Locate the cell with the specified text and output its [X, Y] center coordinate. 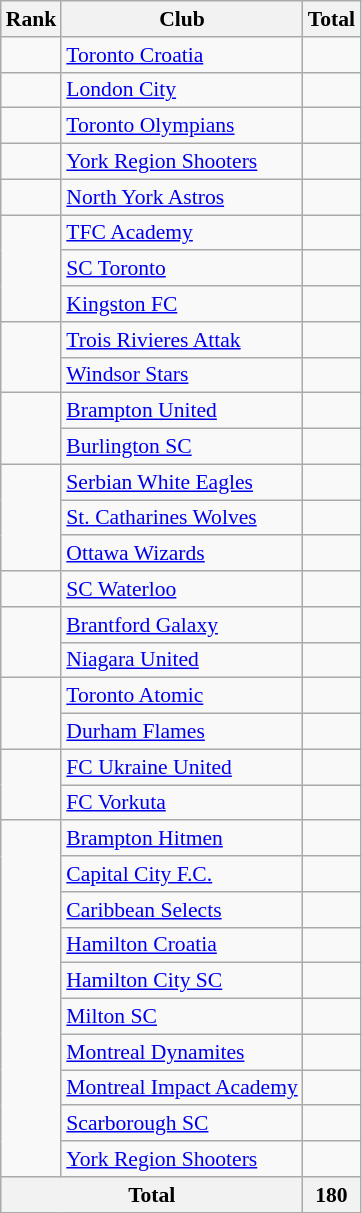
Serbian White Eagles [182, 482]
Scarborough SC [182, 1124]
180 [332, 1195]
FC Vorkuta [182, 803]
Brampton United [182, 411]
Kingston FC [182, 304]
North York Astros [182, 197]
Brampton Hitmen [182, 839]
Trois Rivieres Attak [182, 340]
Toronto Croatia [182, 55]
Montreal Impact Academy [182, 1088]
St. Catharines Wolves [182, 518]
SC Toronto [182, 269]
Burlington SC [182, 447]
Club [182, 19]
Toronto Olympians [182, 126]
Durham Flames [182, 732]
Ottawa Wizards [182, 554]
Brantford Galaxy [182, 625]
FC Ukraine United [182, 767]
Milton SC [182, 1017]
Hamilton Croatia [182, 945]
Montreal Dynamites [182, 1052]
Windsor Stars [182, 375]
Niagara United [182, 660]
Hamilton City SC [182, 981]
Capital City F.C. [182, 874]
TFC Academy [182, 233]
Toronto Atomic [182, 696]
SC Waterloo [182, 589]
Rank [32, 19]
Caribbean Selects [182, 910]
London City [182, 90]
